Locate the cell with the specified text and output its (X, Y) center coordinate. 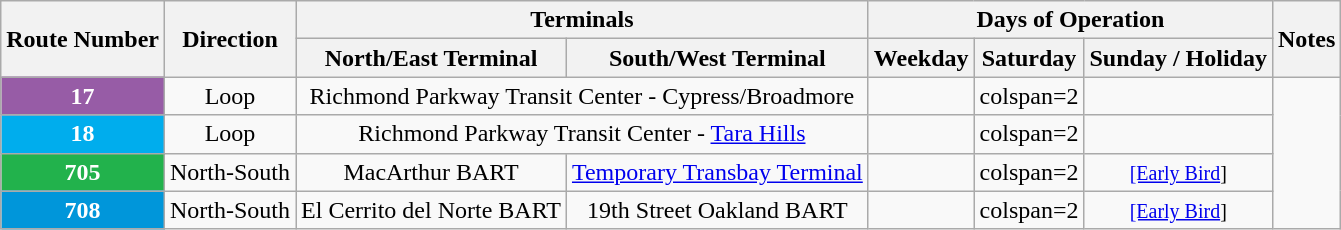
Saturday (1029, 58)
Direction (230, 39)
Terminals (582, 20)
South/West Terminal (717, 58)
Days of Operation (1070, 20)
Route Number (83, 39)
Weekday (921, 58)
Richmond Parkway Transit Center - Tara Hills (582, 134)
North/East Terminal (432, 58)
19th Street Oakland BART (717, 210)
Sunday / Holiday (1178, 58)
El Cerrito del Norte BART (432, 210)
17 (83, 96)
705 (83, 172)
Temporary Transbay Terminal (717, 172)
708 (83, 210)
18 (83, 134)
MacArthur BART (432, 172)
Richmond Parkway Transit Center - Cypress/Broadmore (582, 96)
Notes (1306, 39)
